Search for the cell housing the specified text and yield its [X, Y] center coordinate. 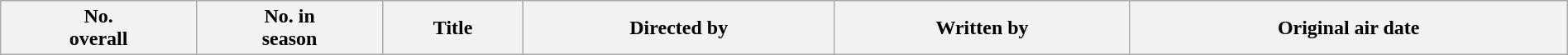
Original air date [1348, 28]
Title [453, 28]
Directed by [678, 28]
No.overall [99, 28]
Written by [982, 28]
No. inseason [289, 28]
